Identify which cell holds the provided text, then report its [X, Y] central coordinate. 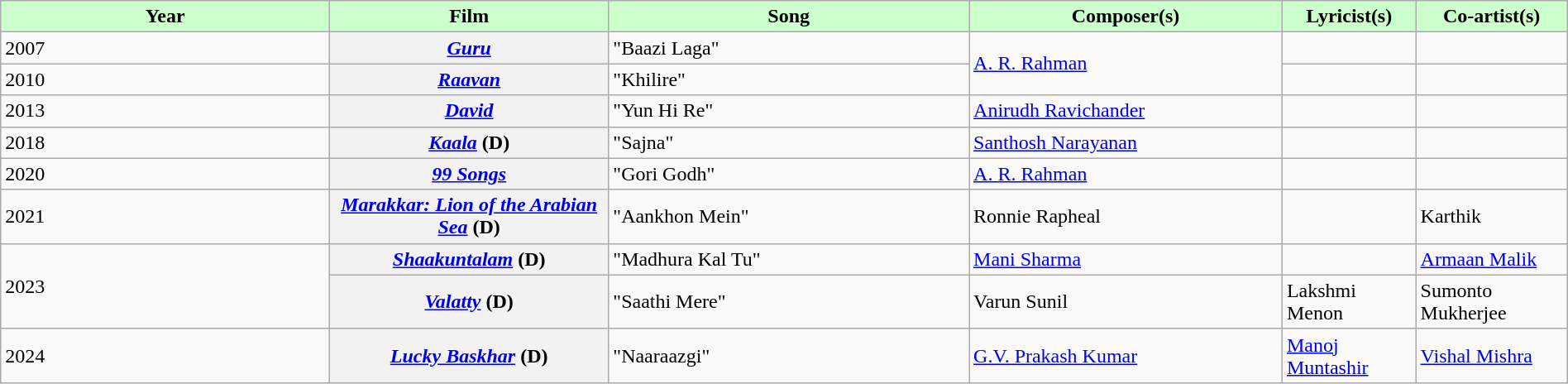
G.V. Prakash Kumar [1126, 356]
Year [165, 17]
2020 [165, 174]
"Aankhon Mein" [789, 217]
"Sajna" [789, 142]
Valatty (D) [470, 301]
2018 [165, 142]
Anirudh Ravichander [1126, 111]
Co-artist(s) [1492, 17]
Guru [470, 48]
Sumonto Mukherjee [1492, 301]
99 Songs [470, 174]
2021 [165, 217]
Vishal Mishra [1492, 356]
Film [470, 17]
Armaan Malik [1492, 259]
Karthik [1492, 217]
"Gori Godh" [789, 174]
Lucky Baskhar (D) [470, 356]
"Madhura Kal Tu" [789, 259]
Shaakuntalam (D) [470, 259]
Varun Sunil [1126, 301]
"Naaraazgi" [789, 356]
Song [789, 17]
Raavan [470, 79]
Lakshmi Menon [1349, 301]
Santhosh Narayanan [1126, 142]
"Saathi Mere" [789, 301]
2023 [165, 286]
Marakkar: Lion of the Arabian Sea (D) [470, 217]
Manoj Muntashir [1349, 356]
2007 [165, 48]
Ronnie Rapheal [1126, 217]
Mani Sharma [1126, 259]
2010 [165, 79]
"Baazi Laga" [789, 48]
Composer(s) [1126, 17]
David [470, 111]
"Yun Hi Re" [789, 111]
2013 [165, 111]
Kaala (D) [470, 142]
"Khilire" [789, 79]
2024 [165, 356]
Lyricist(s) [1349, 17]
